Output the (x, y) coordinate of the center of the cell containing the given text.  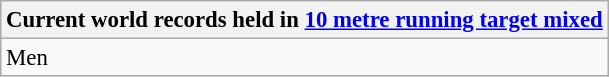
Current world records held in 10 metre running target mixed (304, 20)
Men (304, 58)
